For the text-containing cell, return its midpoint in [X, Y] coordinate format. 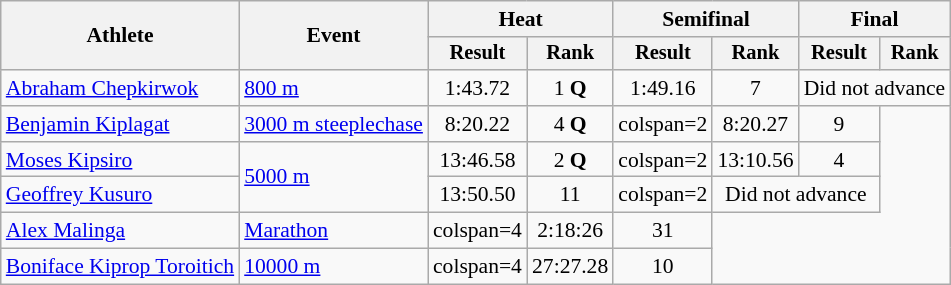
Moses Kipsiro [120, 160]
31 [662, 231]
1:49.16 [662, 88]
Event [334, 36]
1:43.72 [478, 88]
Alex Malinga [120, 231]
7 [755, 88]
11 [570, 195]
800 m [334, 88]
9 [840, 124]
Boniface Kiprop Toroitich [120, 267]
Final [875, 19]
27:27.28 [570, 267]
Abraham Chepkirwok [120, 88]
8:20.27 [755, 124]
13:50.50 [478, 195]
Heat [520, 19]
8:20.22 [478, 124]
Semifinal [706, 19]
1 Q [570, 88]
Marathon [334, 231]
4 [840, 160]
2 Q [570, 160]
Benjamin Kiplagat [120, 124]
5000 m [334, 178]
13:46.58 [478, 160]
3000 m steeplechase [334, 124]
2:18:26 [570, 231]
Geoffrey Kusuro [120, 195]
Athlete [120, 36]
4 Q [570, 124]
10 [662, 267]
10000 m [334, 267]
13:10.56 [755, 160]
